Return the [x, y] coordinate for the center point of the cell that contains the specified text.  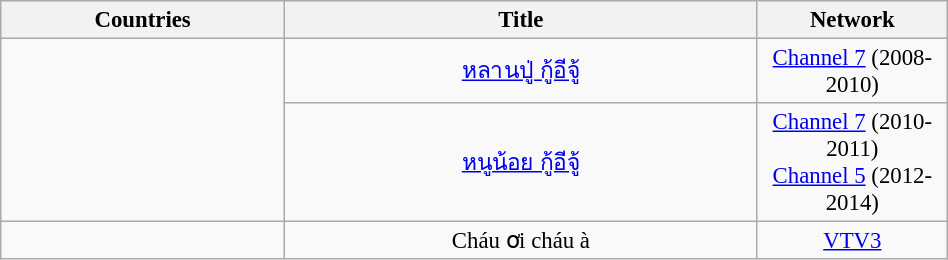
หลานปู่ กู้อีจู้ [520, 72]
Network [852, 20]
Channel 7 (2010-2011)Channel 5 (2012-2014) [852, 162]
Channel 7 (2008-2010) [852, 72]
Title [520, 20]
หนูน้อย กู้อีจู้ [520, 162]
Countries [143, 20]
VTV3 [852, 241]
Cháu ơi cháu à [520, 241]
